Determine the (X, Y) coordinate at the center of the cell enclosing the given text.  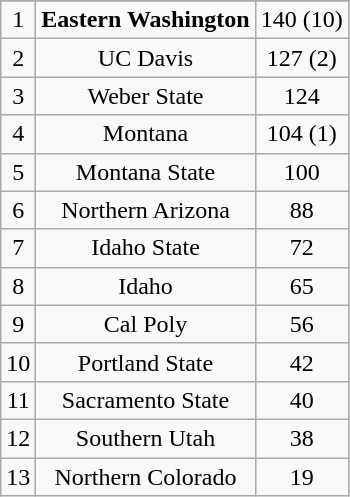
19 (302, 477)
140 (10) (302, 20)
12 (18, 438)
5 (18, 172)
13 (18, 477)
Idaho (146, 286)
Portland State (146, 362)
Sacramento State (146, 400)
Cal Poly (146, 324)
Southern Utah (146, 438)
72 (302, 248)
Weber State (146, 96)
42 (302, 362)
11 (18, 400)
100 (302, 172)
40 (302, 400)
1 (18, 20)
UC Davis (146, 58)
8 (18, 286)
Northern Arizona (146, 210)
Northern Colorado (146, 477)
4 (18, 134)
56 (302, 324)
104 (1) (302, 134)
124 (302, 96)
6 (18, 210)
9 (18, 324)
10 (18, 362)
Montana (146, 134)
2 (18, 58)
Idaho State (146, 248)
3 (18, 96)
7 (18, 248)
88 (302, 210)
38 (302, 438)
Montana State (146, 172)
65 (302, 286)
Eastern Washington (146, 20)
127 (2) (302, 58)
